Return (x, y) of the center of cell containing provided text 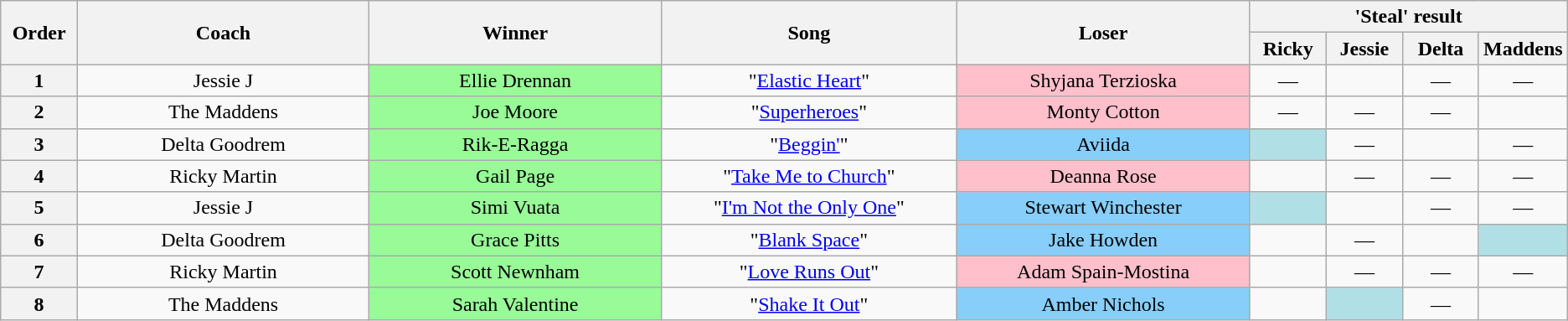
'Steal' result (1409, 17)
8 (39, 303)
Order (39, 33)
Monty Cotton (1103, 112)
6 (39, 240)
Song (809, 33)
Jake Howden (1103, 240)
Simi Vuata (516, 208)
Scott Newnham (516, 272)
Shyjana Terzioska (1103, 80)
Jessie (1364, 49)
3 (39, 144)
Ellie Drennan (516, 80)
5 (39, 208)
Delta (1441, 49)
"I'm Not the Only One" (809, 208)
"Shake It Out" (809, 303)
Adam Spain-Mostina (1103, 272)
"Take Me to Church" (809, 176)
Coach (223, 33)
Loser (1103, 33)
Ricky (1288, 49)
Amber Nichols (1103, 303)
1 (39, 80)
Aviida (1103, 144)
Maddens (1523, 49)
2 (39, 112)
"Blank Space" (809, 240)
Grace Pitts (516, 240)
Winner (516, 33)
"Superheroes" (809, 112)
"Elastic Heart" (809, 80)
Sarah Valentine (516, 303)
Gail Page (516, 176)
Rik-E-Ragga (516, 144)
"Love Runs Out" (809, 272)
"Beggin'" (809, 144)
Stewart Winchester (1103, 208)
Joe Moore (516, 112)
4 (39, 176)
7 (39, 272)
Deanna Rose (1103, 176)
